Scan for the cell matching the given text and deliver its [x, y] coordinate at center. 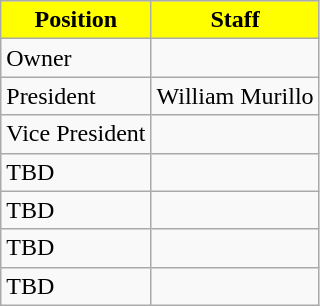
Position [76, 20]
Vice President [76, 134]
President [76, 96]
Staff [235, 20]
William Murillo [235, 96]
Owner [76, 58]
